Detect which cell encompasses the target text, then output its [x, y] center coordinate. 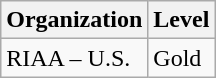
Organization [74, 20]
Gold [182, 58]
Level [182, 20]
RIAA – U.S. [74, 58]
